Pinpoint the cell where the given text exists, returning its (x, y) midpoint coordinate. 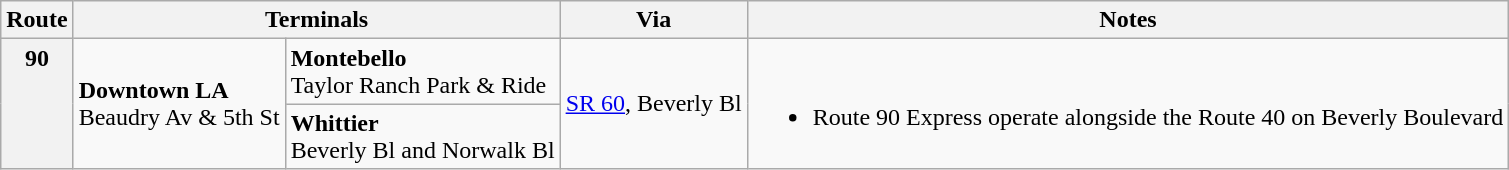
Notes (1128, 20)
WhittierBeverly Bl and Norwalk Bl (422, 136)
Via (654, 20)
Route (37, 20)
Downtown LABeaudry Av & 5th St (179, 104)
SR 60, Beverly Bl (654, 104)
Route 90 Express operate alongside the Route 40 on Beverly Boulevard (1128, 104)
90 (37, 104)
MontebelloTaylor Ranch Park & Ride (422, 72)
Terminals (316, 20)
